Return the (x, y) coordinate for the center point of the cell that contains the specified text.  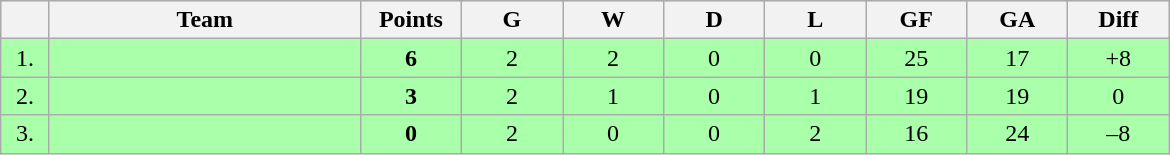
Team (204, 20)
24 (1018, 134)
25 (916, 58)
3 (410, 96)
L (816, 20)
3. (26, 134)
+8 (1118, 58)
W (612, 20)
6 (410, 58)
Diff (1118, 20)
GF (916, 20)
2. (26, 96)
G (512, 20)
16 (916, 134)
1. (26, 58)
17 (1018, 58)
GA (1018, 20)
D (714, 20)
–8 (1118, 134)
Points (410, 20)
